Return the (X, Y) coordinate for the center point of the cell that contains the specified text.  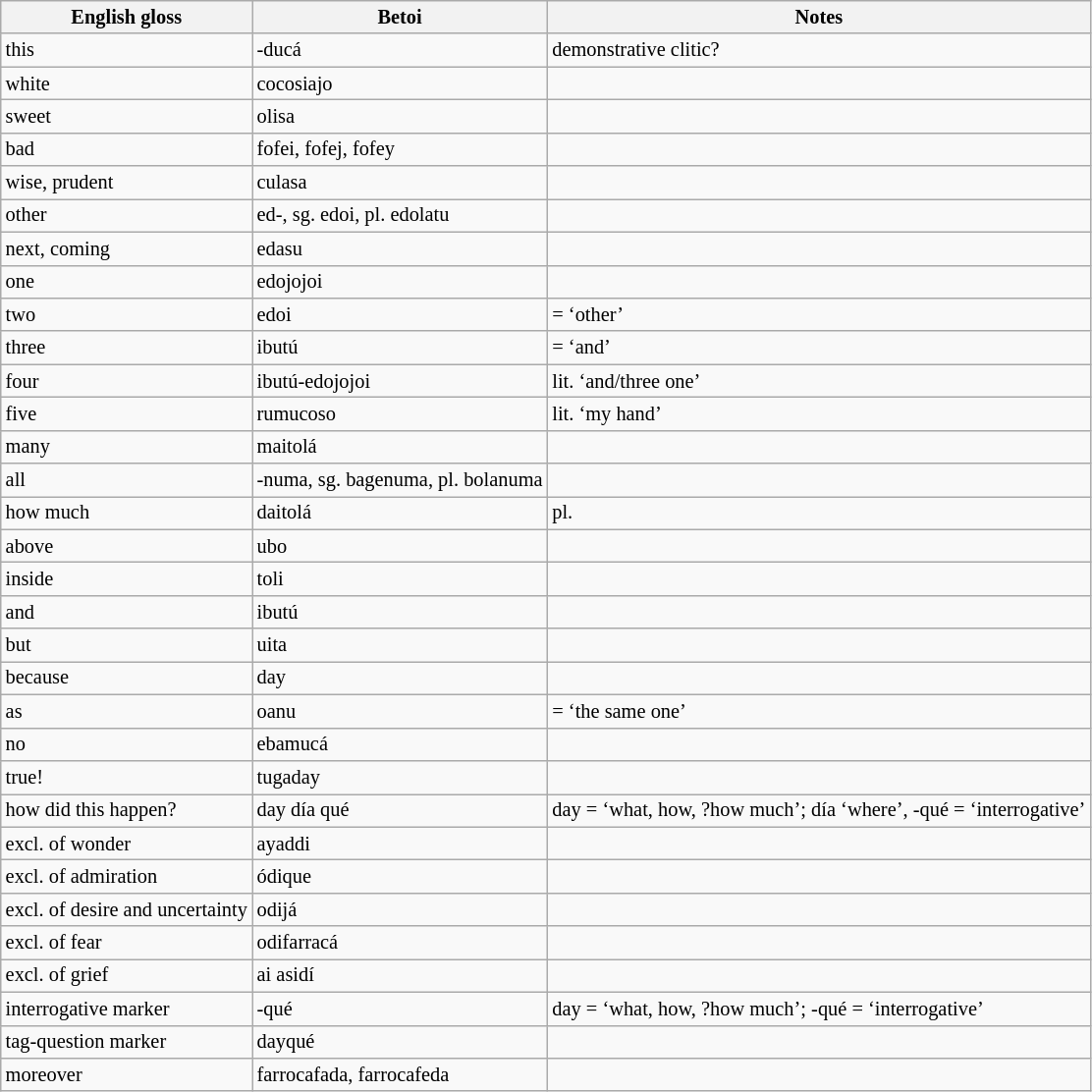
moreover (127, 1074)
but (127, 645)
excl. of admiration (127, 876)
five (127, 413)
ed-, sg. edoi, pl. edolatu (401, 215)
inside (127, 578)
lit. ‘my hand’ (819, 413)
bad (127, 149)
day día qué (401, 810)
tag-question marker (127, 1042)
culasa (401, 183)
odijá (401, 909)
oanu (401, 711)
two (127, 314)
tugaday (401, 777)
= ‘other’ (819, 314)
daitolá (401, 513)
odifarracá (401, 943)
three (127, 348)
uita (401, 645)
fofei, fofej, fofey (401, 149)
excl. of fear (127, 943)
day = ‘what, how, ?how much’; día ‘where’, -qué = ‘interrogative’ (819, 810)
four (127, 381)
excl. of wonder (127, 844)
this (127, 50)
= ‘the same one’ (819, 711)
dayqué (401, 1042)
cocosiajo (401, 83)
edoi (401, 314)
all (127, 480)
day (401, 678)
ai asidí (401, 975)
-ducá (401, 50)
above (127, 546)
how did this happen? (127, 810)
Betoi (401, 17)
ibutú-edojojoi (401, 381)
Notes (819, 17)
ubo (401, 546)
next, coming (127, 248)
ayaddi (401, 844)
and (127, 612)
as (127, 711)
lit. ‘and/three one’ (819, 381)
white (127, 83)
edasu (401, 248)
toli (401, 578)
ódique (401, 876)
maitolá (401, 447)
sweet (127, 116)
no (127, 744)
wise, prudent (127, 183)
-qué (401, 1009)
day = ‘what, how, ?how much’; -qué = ‘interrogative’ (819, 1009)
excl. of grief (127, 975)
ebamucá (401, 744)
= ‘and’ (819, 348)
interrogative marker (127, 1009)
farrocafada, farrocafeda (401, 1074)
one (127, 282)
because (127, 678)
true! (127, 777)
olisa (401, 116)
edojojoi (401, 282)
other (127, 215)
pl. (819, 513)
rumucoso (401, 413)
-numa, sg. bagenuma, pl. bolanuma (401, 480)
English gloss (127, 17)
excl. of desire and uncertainty (127, 909)
how much (127, 513)
many (127, 447)
demonstrative clitic? (819, 50)
